Search for the cell housing the specified text and yield its (x, y) center coordinate. 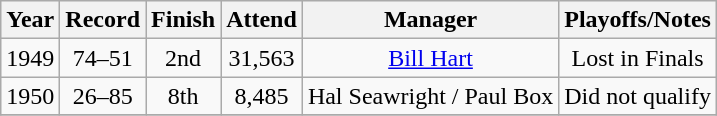
Record (103, 20)
31,563 (262, 58)
Lost in Finals (638, 58)
74–51 (103, 58)
Manager (430, 20)
Playoffs/Notes (638, 20)
1950 (30, 96)
Year (30, 20)
8,485 (262, 96)
Hal Seawright / Paul Box (430, 96)
Bill Hart (430, 58)
26–85 (103, 96)
Did not qualify (638, 96)
Finish (184, 20)
2nd (184, 58)
8th (184, 96)
1949 (30, 58)
Attend (262, 20)
